Return the (x, y) coordinate for the center point of the cell that contains the specified text.  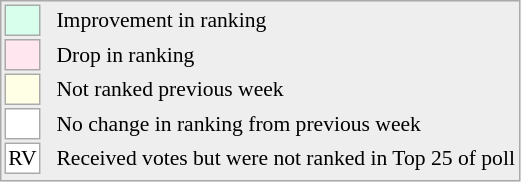
Drop in ranking (286, 55)
Improvement in ranking (286, 20)
RV (22, 158)
Not ranked previous week (286, 90)
Received votes but were not ranked in Top 25 of poll (286, 158)
No change in ranking from previous week (286, 124)
